Capture the cell that displays the provided text and extract its [X, Y] central coordinate. 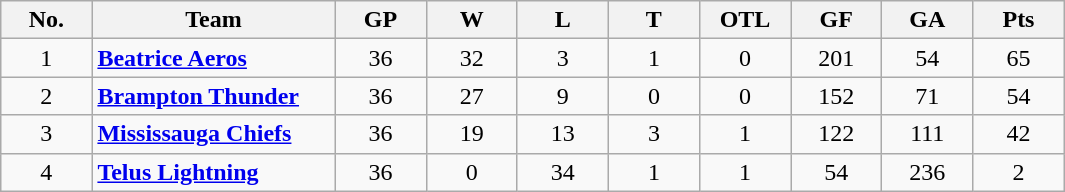
13 [562, 134]
42 [1018, 134]
71 [928, 96]
L [562, 20]
No. [46, 20]
122 [836, 134]
4 [46, 172]
W [472, 20]
111 [928, 134]
Mississauga Chiefs [214, 134]
19 [472, 134]
Team [214, 20]
Brampton Thunder [214, 96]
Telus Lightning [214, 172]
OTL [744, 20]
34 [562, 172]
27 [472, 96]
32 [472, 58]
Pts [1018, 20]
GF [836, 20]
Beatrice Aeros [214, 58]
GP [380, 20]
65 [1018, 58]
GA [928, 20]
152 [836, 96]
201 [836, 58]
236 [928, 172]
9 [562, 96]
T [654, 20]
